From the cell containing the given text, extract its center point as (x, y) coordinate. 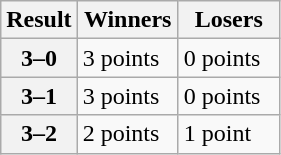
2 points (128, 134)
1 point (228, 134)
Result (39, 20)
3–0 (39, 58)
3–2 (39, 134)
Losers (228, 20)
3–1 (39, 96)
Winners (128, 20)
